From the cell containing the given text, extract its center point as [x, y] coordinate. 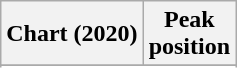
Peakposition [189, 34]
Chart (2020) [72, 34]
